Extract the [x, y] coordinate from the center of the cell holding the provided text.  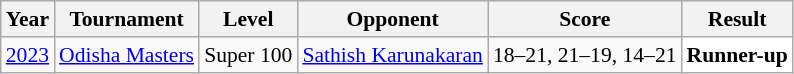
Level [248, 19]
2023 [28, 55]
Score [585, 19]
Tournament [126, 19]
18–21, 21–19, 14–21 [585, 55]
Result [738, 19]
Opponent [392, 19]
Odisha Masters [126, 55]
Sathish Karunakaran [392, 55]
Year [28, 19]
Runner-up [738, 55]
Super 100 [248, 55]
